Scan for the cell matching the given text and deliver its (X, Y) coordinate at center. 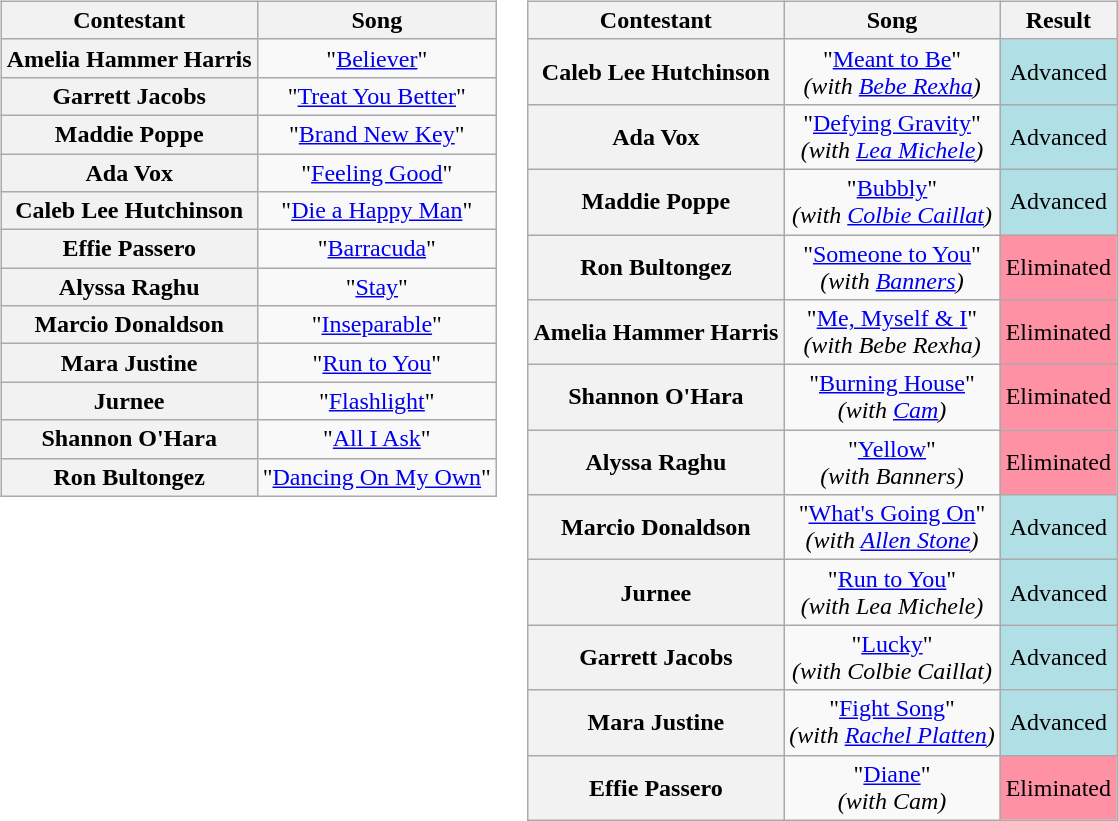
"All I Ask" (376, 439)
"Burning House"(with Cam) (892, 398)
"Run to You" (376, 363)
"Lucky"(with Colbie Caillat) (892, 658)
"Barracuda" (376, 249)
Result (1058, 20)
"Stay" (376, 287)
"Feeling Good" (376, 173)
"Run to You"(with Lea Michele) (892, 592)
"Flashlight" (376, 401)
"What's Going On"(with Allen Stone) (892, 528)
"Me, Myself & I"(with Bebe Rexha) (892, 332)
"Bubbly"(with Colbie Caillat) (892, 202)
"Someone to You"(with Banners) (892, 266)
"Brand New Key" (376, 134)
"Believer" (376, 58)
"Meant to Be"(with Bebe Rexha) (892, 72)
"Yellow"(with Banners) (892, 462)
"Defying Gravity"(with Lea Michele) (892, 136)
"Treat You Better" (376, 96)
"Dancing On My Own" (376, 477)
"Diane"(with Cam) (892, 788)
"Fight Song"(with Rachel Platten) (892, 722)
"Die a Happy Man" (376, 211)
"Inseparable" (376, 325)
